From the cell containing the given text, extract its center point as [X, Y] coordinate. 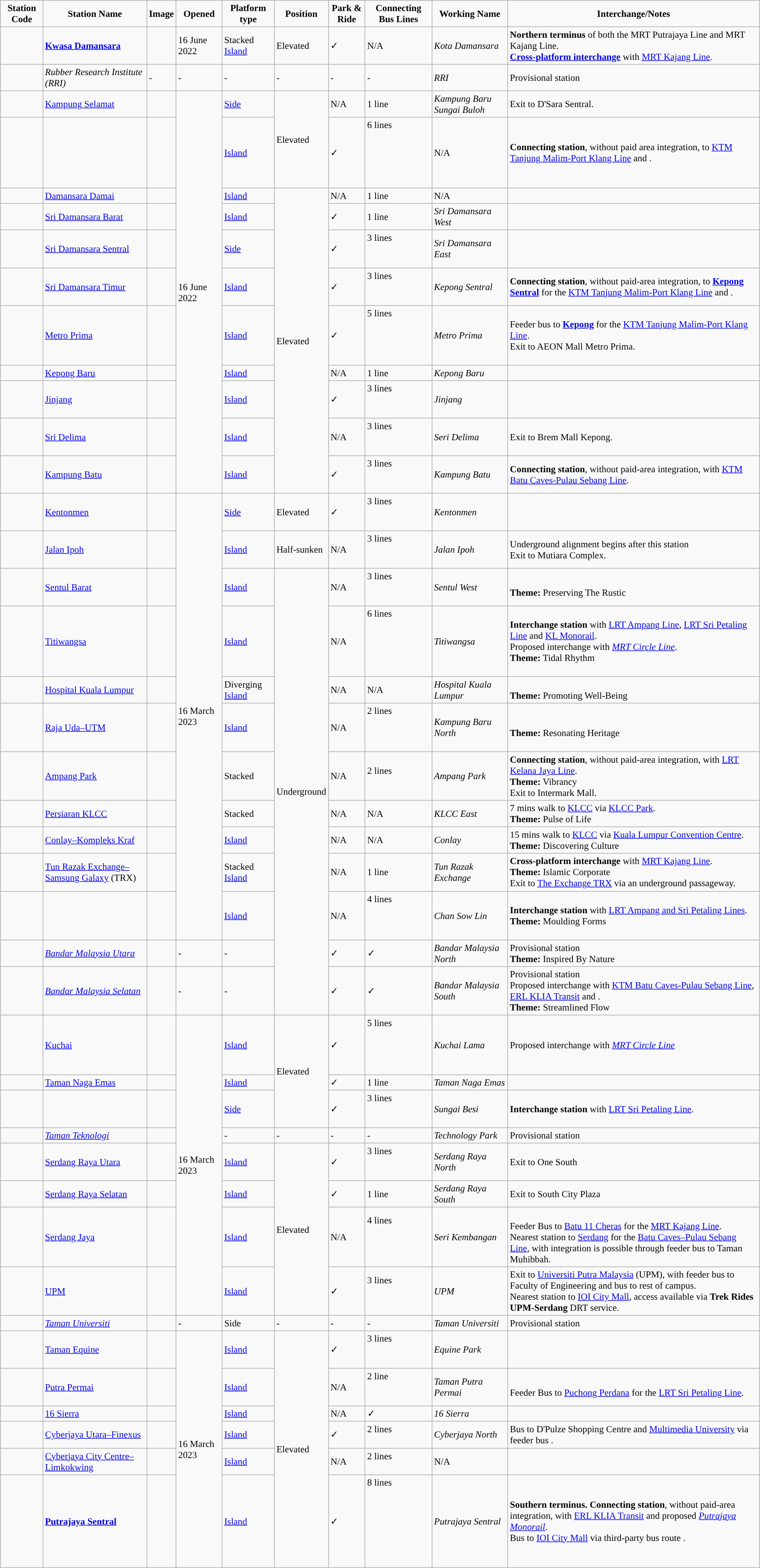
15 mins walk to KLCC via Kuala Lumpur Convention Centre.Theme: Discovering Culture [634, 840]
Serdang Raya Utara [94, 1162]
Bandar Malaysia South [469, 990]
Theme: Resonating Heritage [634, 728]
Connecting station, without paid-area integration, with KTM Batu Caves-Pulau Sebang Line. [634, 475]
Sri Damansara East [469, 249]
Sri Delima [94, 437]
Taman Putra Permai [469, 1387]
Rubber Research Institute (RRI) [94, 78]
Position [301, 14]
2 line [399, 1387]
Kampung Baru North [469, 728]
Interchange station with LRT Sri Petaling Line. [634, 1109]
Theme: Promoting Well-Being [634, 690]
Kampung Baru Sungai Buloh [469, 104]
Half-sunken [301, 550]
Equine Park [469, 1350]
Kuchai [94, 1045]
Interchange station with LRT Ampang Line, LRT Sri Petaling Line and KL Monorail.Proposed interchange with MRT Circle Line.Theme: Tidal Rhythm [634, 642]
Conlay [469, 840]
Provisional stationProposed interchange with KTM Batu Caves-Pulau Sebang Line, ERL KLIA Transit and .Theme: Streamlined Flow [634, 990]
Sri Damansara Sentral [94, 249]
Exit to Brem Mall Kepong. [634, 437]
Platform type [248, 14]
Theme: Preserving The Rustic [634, 587]
Feeder Bus to Puchong Perdana for the LRT Sri Petaling Line. [634, 1387]
Persiaran KLCC [94, 814]
Station Code [22, 14]
Serdang Raya Selatan [94, 1194]
Exit to One South [634, 1162]
Kota Damansara [469, 46]
Serdang Raya South [469, 1194]
RRI [469, 78]
8 lines [399, 1521]
Serdang Raya North [469, 1162]
Taman Teknologi [94, 1136]
Park & Ride [346, 14]
Bandar Malaysia Utara [94, 953]
Serdang Jaya [94, 1237]
Putra Permai [94, 1387]
KLCC East [469, 814]
Underground [301, 792]
Cyberjaya City Centre–Limkokwing [94, 1461]
Kuchai Lama [469, 1045]
Seri Delima [469, 437]
7 mins walk to KLCC via KLCC Park.Theme: Pulse of Life [634, 814]
Exit to D'Sara Sentral. [634, 104]
Technology Park [469, 1136]
Kwasa Damansara [94, 46]
Interchange/Notes [634, 14]
Sri Damansara Timur [94, 287]
Connecting Bus Lines [399, 14]
Sungai Besi [469, 1109]
Sentul West [469, 587]
Proposed interchange with MRT Circle Line [634, 1045]
Connecting station, without paid-area integration, with LRT Kelana Jaya Line.Theme: VibrancyExit to Intermark Mall. [634, 776]
Cyberjaya North [469, 1435]
Damansara Damai [94, 196]
Feeder bus to Kepong for the KTM Tanjung Malim-Port Klang Line.Exit to AEON Mall Metro Prima. [634, 335]
Taman Equine [94, 1350]
Seri Kembangan [469, 1237]
Bus to D'Pulze Shopping Centre and Multimedia University via feeder bus . [634, 1435]
Kepong Sentral [469, 287]
Underground alignment begins after this stationExit to Mutiara Complex. [634, 550]
Image [162, 14]
Provisional stationTheme: Inspired By Nature [634, 953]
Connecting station, without paid-area integration, to Kepong Sentral for the KTM Tanjung Malim-Port Klang Line and . [634, 287]
Conlay–Kompleks Kraf [94, 840]
Diverging Island [248, 690]
Sri Damansara West [469, 217]
Cyberjaya Utara–Finexus [94, 1435]
Kampung Selamat [94, 104]
Tun Razak Exchange–Samsung Galaxy (TRX) [94, 873]
Northern terminus of both the MRT Putrajaya Line and MRT Kajang Line.Cross-platform interchange with MRT Kajang Line. [634, 46]
Exit to South City Plaza [634, 1194]
Opened [199, 14]
Working Name [469, 14]
Bandar Malaysia North [469, 953]
Tun Razak Exchange [469, 873]
Raja Uda–UTM [94, 728]
Station Name [94, 14]
Sri Damansara Barat [94, 217]
Connecting station, without paid area integration, to KTM Tanjung Malim-Port Klang Line and . [634, 153]
Bandar Malaysia Selatan [94, 990]
Chan Sow Lin [469, 916]
Interchange station with LRT Ampang and Sri Petaling Lines.Theme: Moulding Forms [634, 916]
Sentul Barat [94, 587]
Cross-platform interchange with MRT Kajang Line.Theme: Islamic CorporateExit to The Exchange TRX via an underground passageway. [634, 873]
